Search for the cell housing the specified text and yield its (X, Y) center coordinate. 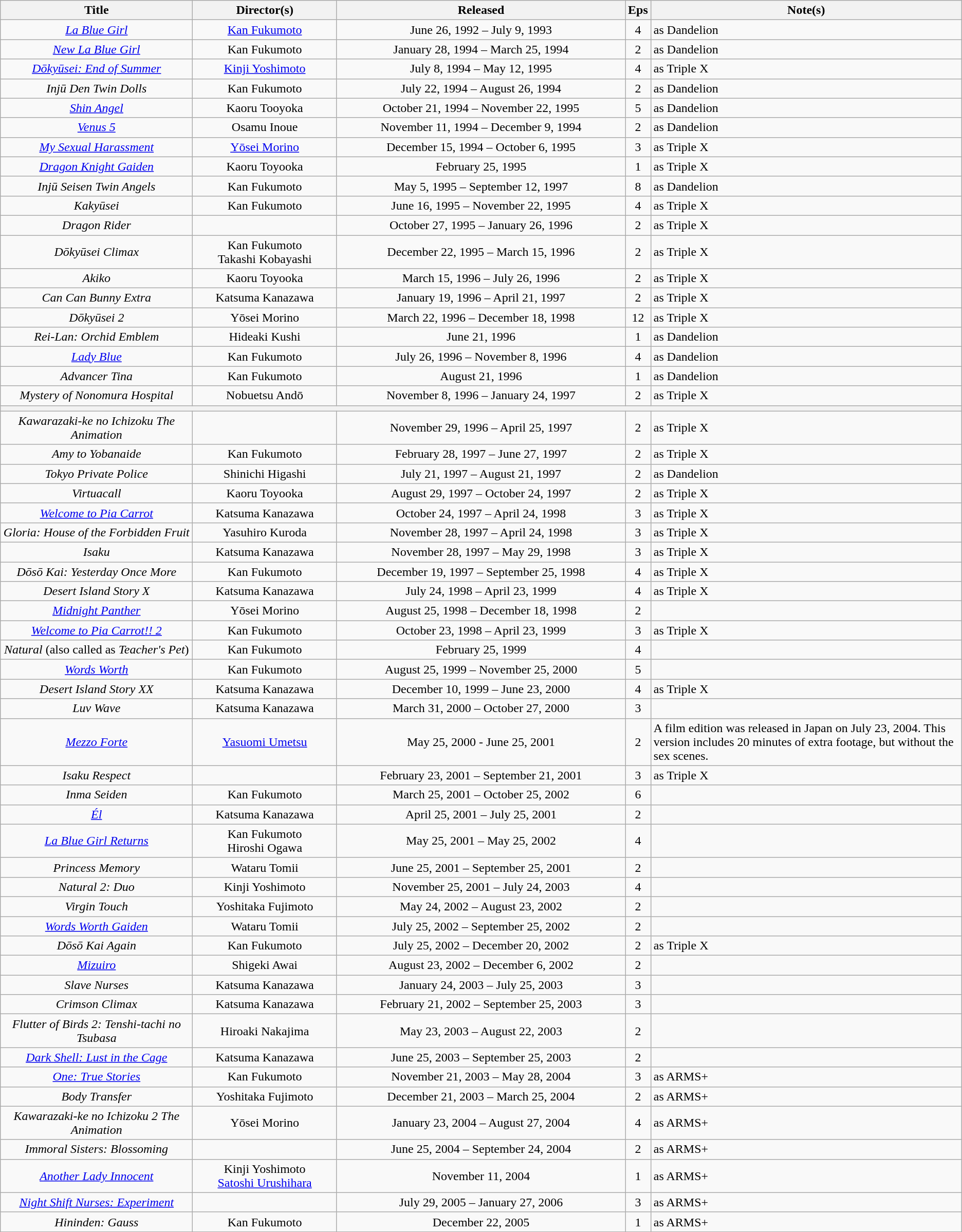
Princess Memory (97, 867)
July 22, 1994 – August 26, 1994 (481, 88)
La Blue Girl Returns (97, 841)
March 31, 2000 – October 27, 2000 (481, 708)
February 23, 2001 – September 21, 2001 (481, 775)
December 22, 1995 – March 15, 1996 (481, 252)
Nobuetsu Andō (265, 396)
Flutter of Birds 2: Tenshi-tachi no Tsubasa (97, 1031)
Title (97, 10)
June 25, 2001 – September 25, 2001 (481, 867)
Kinji YoshimotoSatoshi Urushihara (265, 1175)
Eps (638, 10)
October 24, 1997 – April 24, 1998 (481, 513)
Dōkyūsei: End of Summer (97, 69)
Natural (also called as Teacher's Pet) (97, 650)
Mystery of Nonomura Hospital (97, 396)
Released (481, 10)
Hininden: Gauss (97, 1222)
Luv Wave (97, 708)
Venus 5 (97, 127)
Body Transfer (97, 1096)
A film edition was released in Japan on July 23, 2004. This version includes 20 minutes of extra footage, but without the sex scenes. (806, 742)
Injū Den Twin Dolls (97, 88)
Note(s) (806, 10)
Amy to Yobanaide (97, 454)
Gloria: House of the Forbidden Fruit (97, 532)
Desert Island Story XX (97, 689)
Osamu Inoue (265, 127)
Kakyūsei (97, 206)
June 26, 1992 – July 9, 1993 (481, 30)
July 21, 1997 – August 21, 1997 (481, 474)
Welcome to Pia Carrot!! 2 (97, 630)
November 21, 2003 – May 28, 2004 (481, 1077)
Kan FukumotoHiroshi Ogawa (265, 841)
Midnight Panther (97, 611)
June 25, 2003 – September 25, 2003 (481, 1057)
New La Blue Girl (97, 49)
Virgin Touch (97, 906)
Hideaki Kushi (265, 337)
Kaoru Tooyoka (265, 108)
January 23, 2004 – August 27, 2004 (481, 1123)
October 27, 1995 – January 26, 1996 (481, 225)
December 21, 2003 – March 25, 2004 (481, 1096)
April 25, 2001 – July 25, 2001 (481, 814)
8 (638, 186)
Night Shift Nurses: Experiment (97, 1202)
Yasuomi Umetsu (265, 742)
July 24, 1998 – April 23, 1999 (481, 591)
12 (638, 318)
Tokyo Private Police (97, 474)
July 25, 2002 – December 20, 2002 (481, 946)
February 25, 1995 (481, 166)
One: True Stories (97, 1077)
December 15, 1994 – October 6, 1995 (481, 147)
Another Lady Innocent (97, 1175)
Akiko (97, 278)
Mizuiro (97, 965)
October 23, 1998 – April 23, 1999 (481, 630)
January 28, 1994 – March 25, 1994 (481, 49)
December 19, 1997 – September 25, 1998 (481, 572)
November 8, 1996 – January 24, 1997 (481, 396)
July 26, 1996 – November 8, 1996 (481, 357)
February 28, 1997 – June 27, 1997 (481, 454)
November 11, 1994 – December 9, 1994 (481, 127)
August 25, 1999 – November 25, 2000 (481, 669)
Injū Seisen Twin Angels (97, 186)
July 29, 2005 – January 27, 2006 (481, 1202)
Immoral Sisters: Blossoming (97, 1149)
November 25, 2001 – July 24, 2003 (481, 887)
May 24, 2002 – August 23, 2002 (481, 906)
Shigeki Awai (265, 965)
Crimson Climax (97, 1004)
March 15, 1996 – July 26, 1996 (481, 278)
December 10, 1999 – June 23, 2000 (481, 689)
Desert Island Story X (97, 591)
Rei-Lan: Orchid Emblem (97, 337)
Director(s) (265, 10)
Virtuacall (97, 493)
January 19, 1996 – April 21, 1997 (481, 298)
August 25, 1998 – December 18, 1998 (481, 611)
6 (638, 795)
Inma Seiden (97, 795)
Dragon Knight Gaiden (97, 166)
January 24, 2003 – July 25, 2003 (481, 985)
March 25, 2001 – October 25, 2002 (481, 795)
Dōkyūsei 2 (97, 318)
Welcome to Pia Carrot (97, 513)
Words Worth (97, 669)
Natural 2: Duo (97, 887)
November 29, 1996 – April 25, 1997 (481, 427)
December 22, 2005 (481, 1222)
June 25, 2004 – September 24, 2004 (481, 1149)
Dōkyūsei Climax (97, 252)
June 21, 1996 (481, 337)
February 25, 1999 (481, 650)
Dark Shell: Lust in the Cage (97, 1057)
Kawarazaki-ke no Ichizoku 2 The Animation (97, 1123)
November 28, 1997 – April 24, 1998 (481, 532)
August 29, 1997 – October 24, 1997 (481, 493)
Shin Angel (97, 108)
November 11, 2004 (481, 1175)
July 25, 2002 – September 25, 2002 (481, 926)
Isaku (97, 552)
Slave Nurses (97, 985)
Isaku Respect (97, 775)
May 23, 2003 – August 22, 2003 (481, 1031)
July 8, 1994 – May 12, 1995 (481, 69)
Él (97, 814)
May 25, 2000 - June 25, 2001 (481, 742)
Shinichi Higashi (265, 474)
June 16, 1995 – November 22, 1995 (481, 206)
August 21, 1996 (481, 376)
August 23, 2002 – December 6, 2002 (481, 965)
La Blue Girl (97, 30)
November 28, 1997 – May 29, 1998 (481, 552)
Mezzo Forte (97, 742)
Kan FukumotoTakashi Kobayashi (265, 252)
Can Can Bunny Extra (97, 298)
October 21, 1994 – November 22, 1995 (481, 108)
Kawarazaki-ke no Ichizoku The Animation (97, 427)
Dōsō Kai Again (97, 946)
Lady Blue (97, 357)
Words Worth Gaiden (97, 926)
Dōsō Kai: Yesterday Once More (97, 572)
Dragon Rider (97, 225)
May 5, 1995 – September 12, 1997 (481, 186)
March 22, 1996 – December 18, 1998 (481, 318)
Advancer Tina (97, 376)
My Sexual Harassment (97, 147)
Hiroaki Nakajima (265, 1031)
Yasuhiro Kuroda (265, 532)
February 21, 2002 – September 25, 2003 (481, 1004)
May 25, 2001 – May 25, 2002 (481, 841)
